Extract the [X, Y] coordinate from the center of the cell holding the provided text.  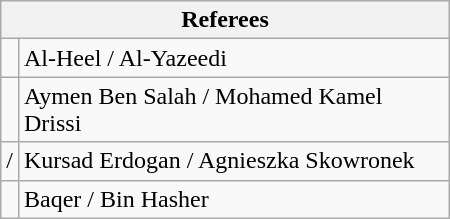
Aymen Ben Salah / Mohamed Kamel Drissi [234, 110]
Kursad Erdogan / Agnieszka Skowronek [234, 161]
Referees [225, 20]
Baqer / Bin Hasher [234, 199]
/ [10, 161]
Al-Heel / Al-Yazeedi [234, 58]
